Extract the (x, y) coordinate from the center of the cell holding the provided text.  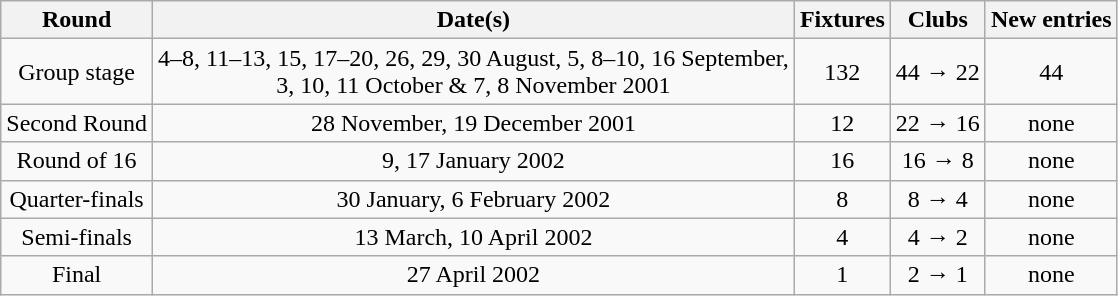
Second Round (77, 123)
4 → 2 (938, 237)
Semi-finals (77, 237)
16 → 8 (938, 161)
New entries (1051, 20)
16 (842, 161)
13 March, 10 April 2002 (473, 237)
Round of 16 (77, 161)
132 (842, 72)
Fixtures (842, 20)
44 (1051, 72)
12 (842, 123)
4–8, 11–13, 15, 17–20, 26, 29, 30 August, 5, 8–10, 16 September,3, 10, 11 October & 7, 8 November 2001 (473, 72)
1 (842, 275)
Group stage (77, 72)
Final (77, 275)
44 → 22 (938, 72)
Round (77, 20)
27 April 2002 (473, 275)
9, 17 January 2002 (473, 161)
22 → 16 (938, 123)
4 (842, 237)
8 (842, 199)
2 → 1 (938, 275)
30 January, 6 February 2002 (473, 199)
Clubs (938, 20)
Date(s) (473, 20)
8 → 4 (938, 199)
28 November, 19 December 2001 (473, 123)
Quarter-finals (77, 199)
